Provide the [X, Y] coordinate of the cell's center where the given text is located.  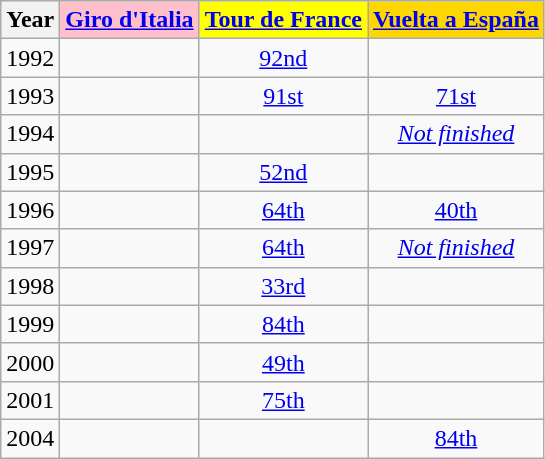
2001 [30, 400]
1996 [30, 210]
Tour de France [283, 20]
52nd [283, 172]
49th [283, 362]
71st [456, 96]
Vuelta a España [456, 20]
1994 [30, 134]
2004 [30, 438]
92nd [283, 58]
Giro d'Italia [130, 20]
Year [30, 20]
40th [456, 210]
1993 [30, 96]
2000 [30, 362]
1998 [30, 286]
1997 [30, 248]
1992 [30, 58]
75th [283, 400]
33rd [283, 286]
1995 [30, 172]
91st [283, 96]
1999 [30, 324]
